Extract the [X, Y] coordinate from the center of the cell holding the provided text.  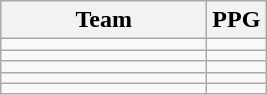
Team [104, 20]
PPG [236, 20]
